Capture the cell that displays the provided text and extract its [X, Y] central coordinate. 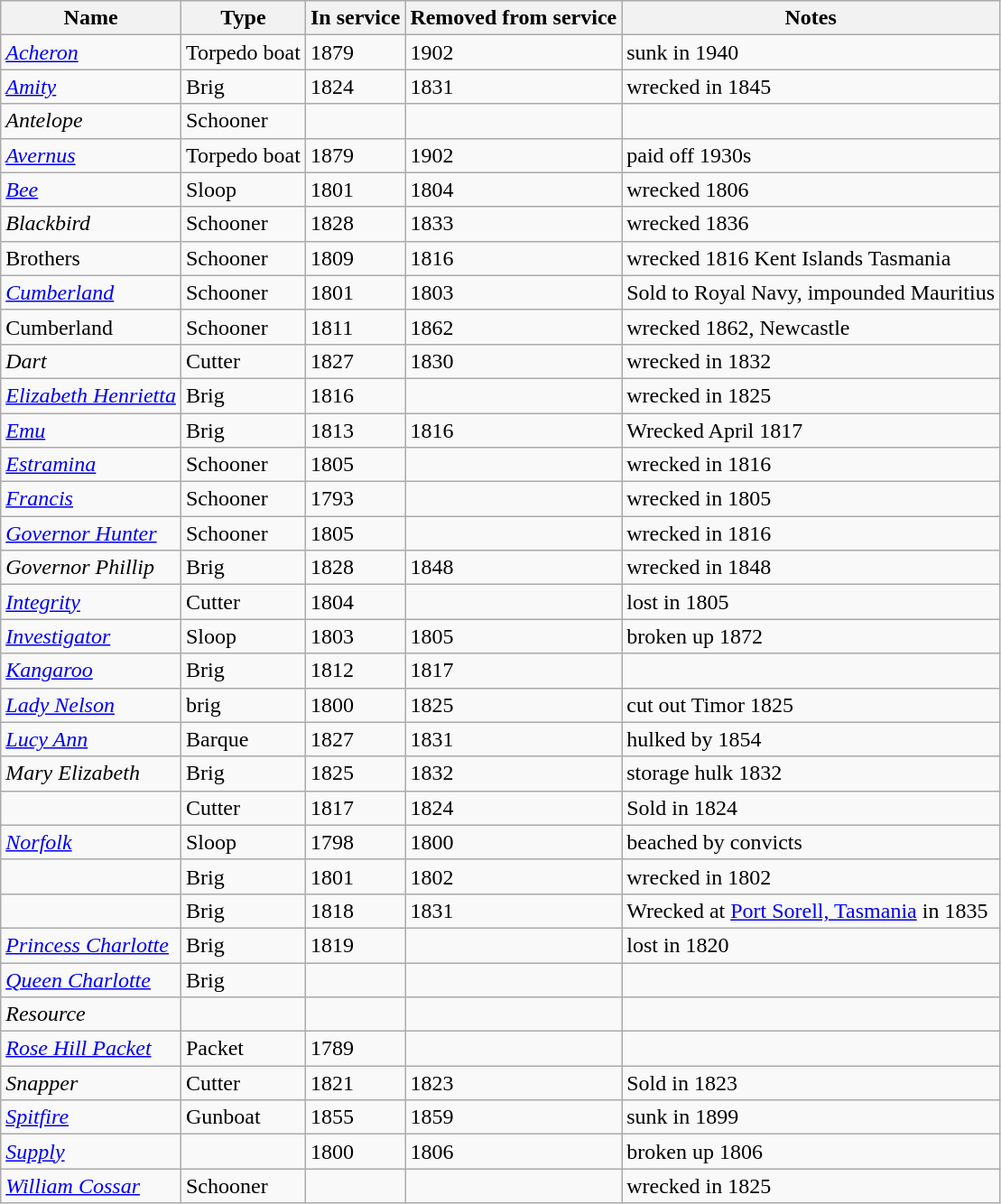
wrecked in 1848 [811, 568]
Rose Hill Packet [91, 1049]
Avernus [91, 155]
1809 [355, 258]
Princess Charlotte [91, 945]
Wrecked April 1817 [811, 431]
lost in 1805 [811, 602]
wrecked in 1832 [811, 361]
sunk in 1899 [811, 1117]
Acheron [91, 52]
Queen Charlotte [91, 979]
1855 [355, 1117]
wrecked 1836 [811, 224]
1793 [355, 499]
Spitfire [91, 1117]
broken up 1806 [811, 1152]
storage hulk 1832 [811, 773]
1859 [514, 1117]
William Cossar [91, 1186]
1813 [355, 431]
Elizabeth Henrietta [91, 395]
wrecked in 1805 [811, 499]
1811 [355, 327]
Norfolk [91, 842]
Sold in 1823 [811, 1083]
1818 [355, 911]
Sold in 1824 [811, 808]
sunk in 1940 [811, 52]
Notes [811, 18]
1833 [514, 224]
wrecked 1806 [811, 190]
Snapper [91, 1083]
1798 [355, 842]
1819 [355, 945]
1812 [355, 671]
1830 [514, 361]
Francis [91, 499]
Amity [91, 87]
1862 [514, 327]
Removed from service [514, 18]
1789 [355, 1049]
cut out Timor 1825 [811, 705]
wrecked in 1802 [811, 876]
Kangaroo [91, 671]
Lucy Ann [91, 739]
Wrecked at Port Sorell, Tasmania in 1835 [811, 911]
brig [243, 705]
Type [243, 18]
Sold to Royal Navy, impounded Mauritius [811, 292]
1848 [514, 568]
Mary Elizabeth [91, 773]
Estramina [91, 465]
Investigator [91, 636]
Name [91, 18]
hulked by 1854 [811, 739]
Blackbird [91, 224]
wrecked 1816 Kent Islands Tasmania [811, 258]
Packet [243, 1049]
1802 [514, 876]
Barque [243, 739]
wrecked in 1845 [811, 87]
paid off 1930s [811, 155]
wrecked 1862, Newcastle [811, 327]
Lady Nelson [91, 705]
1821 [355, 1083]
Supply [91, 1152]
1823 [514, 1083]
1806 [514, 1152]
Dart [91, 361]
Governor Phillip [91, 568]
lost in 1820 [811, 945]
In service [355, 18]
Integrity [91, 602]
Emu [91, 431]
Resource [91, 1014]
broken up 1872 [811, 636]
Bee [91, 190]
Antelope [91, 121]
1832 [514, 773]
Gunboat [243, 1117]
Brothers [91, 258]
beached by convicts [811, 842]
Governor Hunter [91, 533]
